Extract the (x, y) coordinate from the center of the cell holding the provided text.  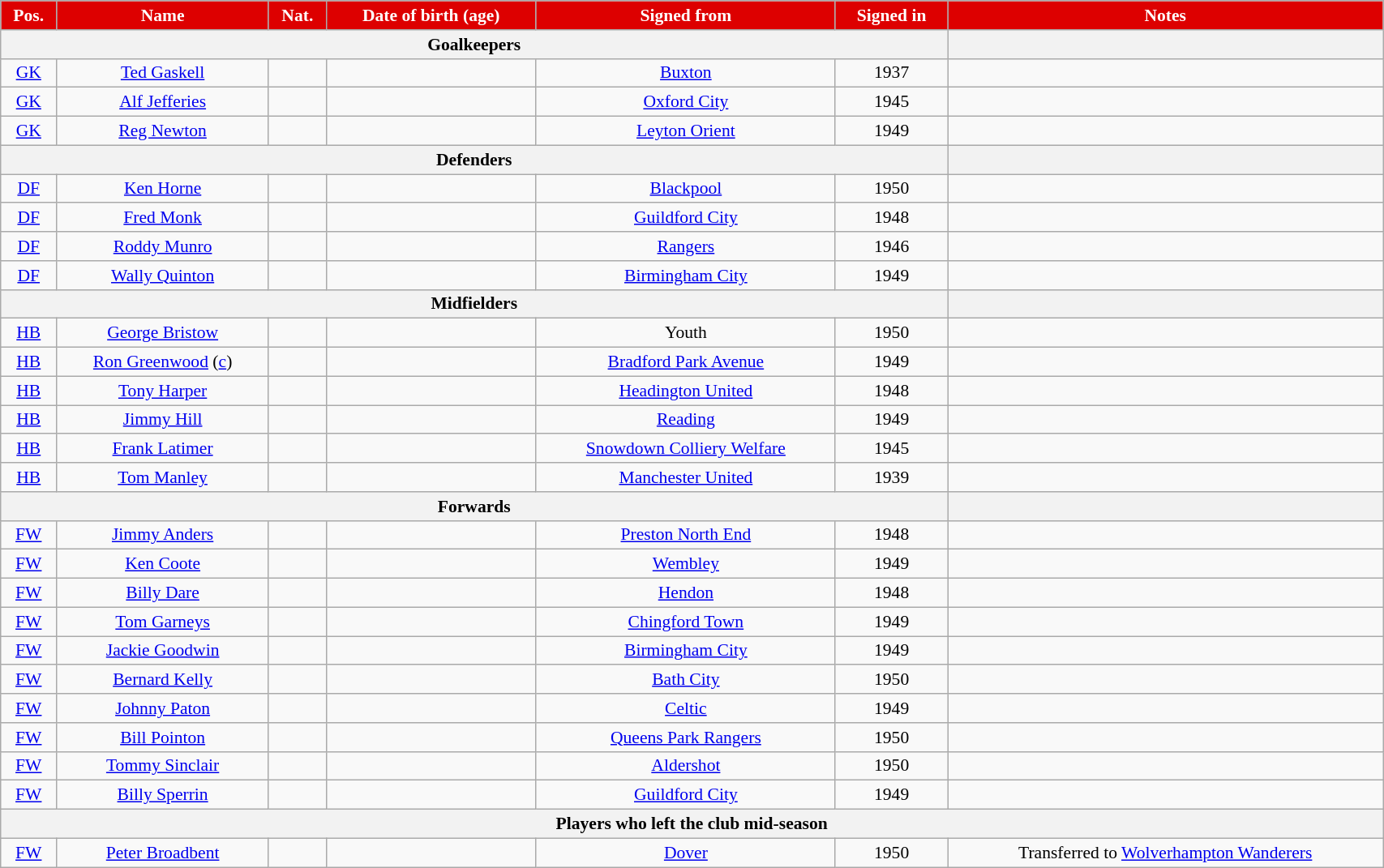
Peter Broadbent (163, 853)
Name (163, 15)
Hendon (686, 593)
Blackpool (686, 189)
Ken Coote (163, 564)
Wally Quinton (163, 276)
Fred Monk (163, 218)
Goalkeepers (474, 45)
Dover (686, 853)
Manchester United (686, 477)
Billy Dare (163, 593)
Chingford Town (686, 622)
Preston North End (686, 535)
Youth (686, 333)
1946 (891, 246)
Leyton Orient (686, 131)
Johnny Paton (163, 708)
Celtic (686, 708)
Frank Latimer (163, 449)
Ron Greenwood (c) (163, 362)
Snowdown Colliery Welfare (686, 449)
Bradford Park Avenue (686, 362)
Notes (1166, 15)
Signed in (891, 15)
Wembley (686, 564)
Roddy Munro (163, 246)
Reg Newton (163, 131)
Date of birth (age) (431, 15)
Alf Jefferies (163, 102)
Pos. (29, 15)
Billy Sperrin (163, 795)
Tony Harper (163, 391)
Oxford City (686, 102)
Headington United (686, 391)
Jimmy Hill (163, 420)
Bill Pointon (163, 738)
Aldershot (686, 766)
Tom Garneys (163, 622)
George Bristow (163, 333)
Transferred to Wolverhampton Wanderers (1166, 853)
Tom Manley (163, 477)
Ted Gaskell (163, 73)
1937 (891, 73)
Signed from (686, 15)
Players who left the club mid-season (692, 824)
Buxton (686, 73)
Bernard Kelly (163, 680)
Queens Park Rangers (686, 738)
Forwards (474, 507)
Jimmy Anders (163, 535)
Reading (686, 420)
Ken Horne (163, 189)
Rangers (686, 246)
Defenders (474, 160)
Tommy Sinclair (163, 766)
Bath City (686, 680)
1939 (891, 477)
Nat. (297, 15)
Midfielders (474, 304)
Jackie Goodwin (163, 651)
